Extract the [x, y] coordinate from the center of the cell holding the provided text.  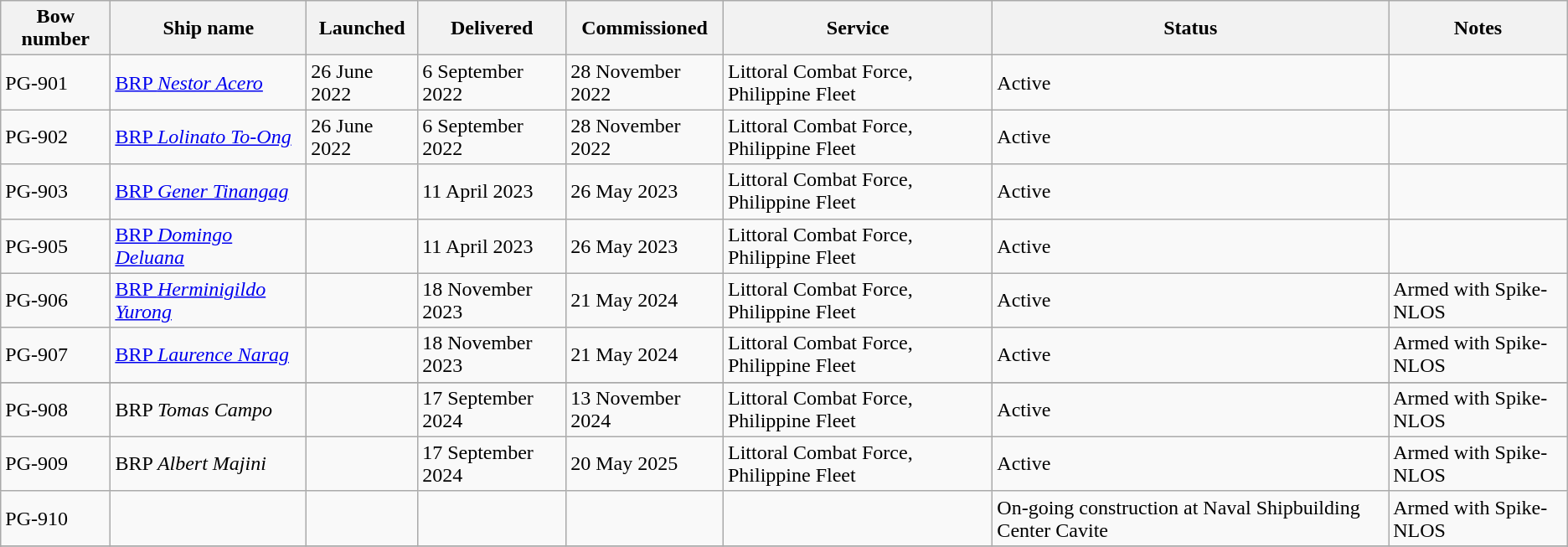
PG-906 [55, 300]
PG-910 [55, 518]
PG-907 [55, 355]
Ship name [209, 28]
PG-903 [55, 191]
Bow number [55, 28]
BRP Lolinato To-Ong [209, 137]
13 November 2024 [645, 409]
20 May 2025 [645, 464]
PG-908 [55, 409]
BRP Gener Tinangag [209, 191]
Delivered [493, 28]
BRP Albert Majini [209, 464]
BRP Nestor Acero [209, 82]
Launched [362, 28]
BRP Laurence Narag [209, 355]
Service [858, 28]
Status [1191, 28]
PG-901 [55, 82]
BRP Herminigildo Yurong [209, 300]
PG-909 [55, 464]
PG-905 [55, 246]
On-going construction at Naval Shipbuilding Center Cavite [1191, 518]
PG-902 [55, 137]
Notes [1478, 28]
BRP Domingo Deluana [209, 246]
BRP Tomas Campo [209, 409]
Commissioned [645, 28]
